Pinpoint the cell where the given text exists, returning its [X, Y] midpoint coordinate. 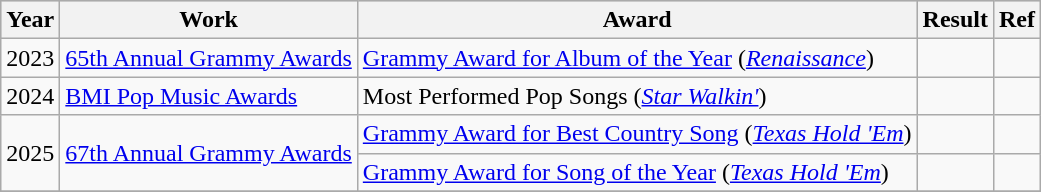
2024 [30, 96]
Ref [1016, 20]
65th Annual Grammy Awards [208, 58]
Result [955, 20]
Grammy Award for Album of the Year (Renaissance) [637, 58]
Grammy Award for Song of the Year (Texas Hold 'Em) [637, 172]
2023 [30, 58]
Most Performed Pop Songs (Star Walkin') [637, 96]
Award [637, 20]
Grammy Award for Best Country Song (Texas Hold 'Em) [637, 134]
BMI Pop Music Awards [208, 96]
Year [30, 20]
2025 [30, 153]
67th Annual Grammy Awards [208, 153]
Work [208, 20]
